Search for the cell housing the specified text and yield its [x, y] center coordinate. 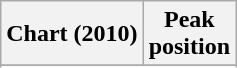
Peakposition [189, 34]
Chart (2010) [72, 34]
